Determine the (X, Y) coordinate at the center of the cell enclosing the given text.  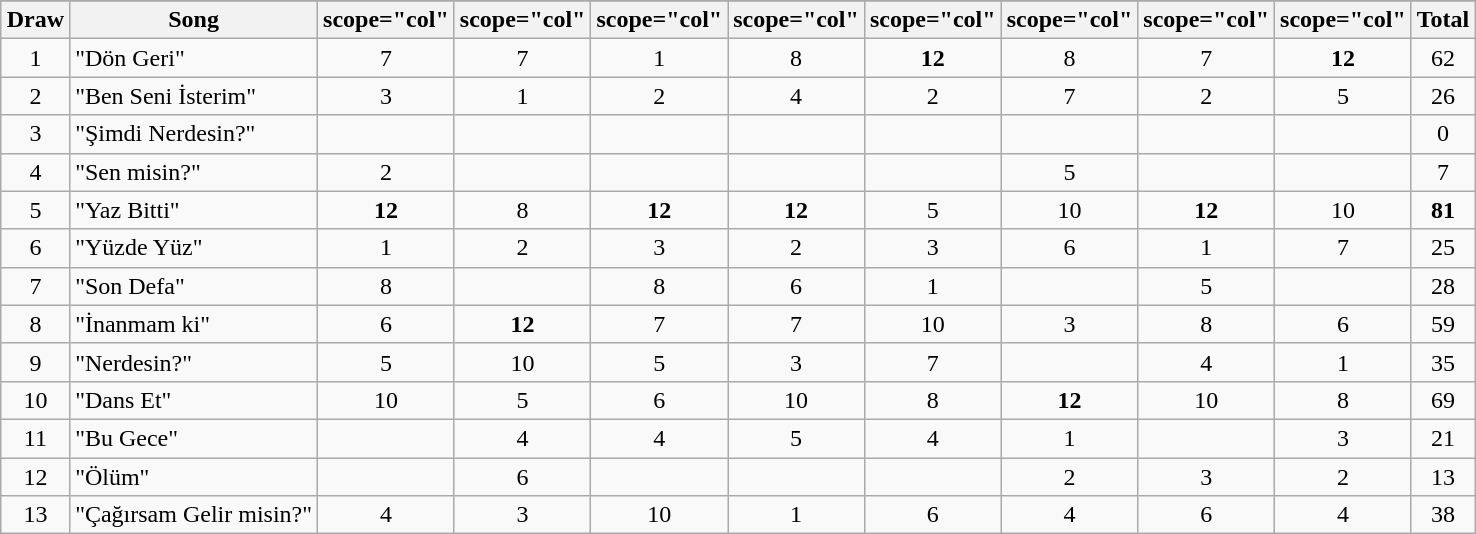
35 (1443, 362)
"Sen misin?" (194, 172)
21 (1443, 438)
26 (1443, 96)
69 (1443, 400)
"Şimdi Nerdesin?" (194, 134)
38 (1443, 515)
"Ben Seni İsterim" (194, 96)
Draw (35, 20)
"Çağırsam Gelir misin?" (194, 515)
"Nerdesin?" (194, 362)
59 (1443, 324)
0 (1443, 134)
"Dans Et" (194, 400)
"İnanmam ki" (194, 324)
25 (1443, 248)
"Bu Gece" (194, 438)
Song (194, 20)
"Son Defa" (194, 286)
28 (1443, 286)
"Dön Geri" (194, 58)
81 (1443, 210)
"Yaz Bitti" (194, 210)
Total (1443, 20)
62 (1443, 58)
9 (35, 362)
"Yüzde Yüz" (194, 248)
"Ölüm" (194, 477)
11 (35, 438)
